Scan for the cell matching the given text and deliver its (x, y) coordinate at center. 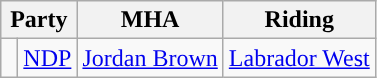
NDP (48, 58)
Jordan Brown (150, 58)
Party (39, 20)
MHA (150, 20)
Riding (299, 20)
Labrador West (299, 58)
